Return [x, y] of the center of cell containing provided text 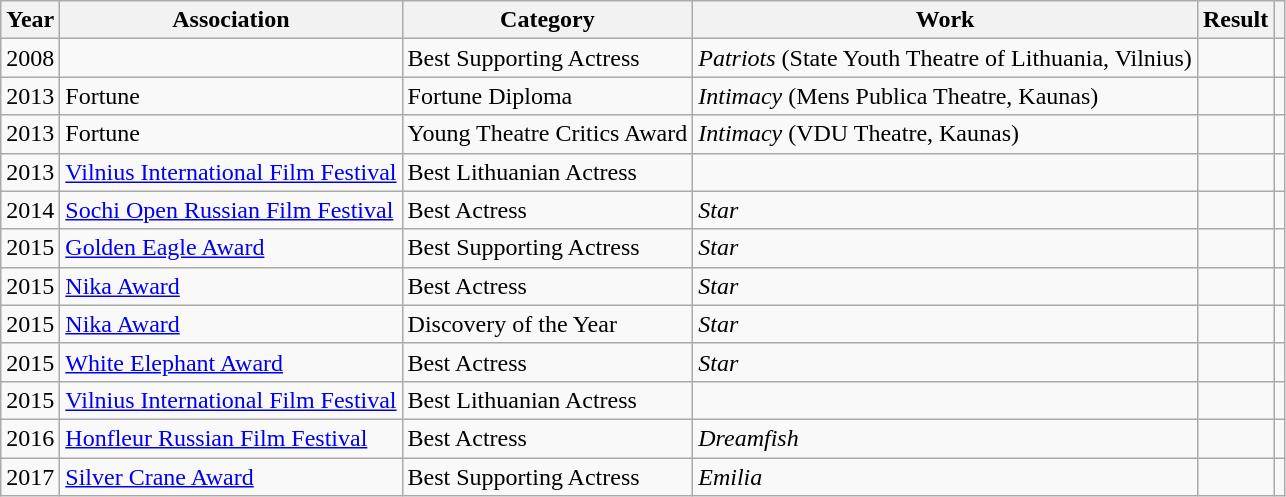
Work [946, 20]
Honfleur Russian Film Festival [231, 438]
Intimacy (Mens Publica Theatre, Kaunas) [946, 96]
2017 [30, 477]
White Elephant Award [231, 362]
Category [548, 20]
Year [30, 20]
2014 [30, 210]
Sochi Open Russian Film Festival [231, 210]
Patriots (State Youth Theatre of Lithuania, Vilnius) [946, 58]
Discovery of the Year [548, 324]
Golden Eagle Award [231, 248]
Association [231, 20]
Emilia [946, 477]
2008 [30, 58]
Young Theatre Critics Award [548, 134]
Intimacy (VDU Theatre, Kaunas) [946, 134]
Result [1235, 20]
2016 [30, 438]
Fortune Diploma [548, 96]
Dreamfish [946, 438]
Silver Crane Award [231, 477]
